Locate the cell with the specified text and output its [x, y] center coordinate. 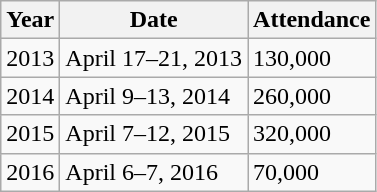
Date [154, 20]
130,000 [312, 58]
320,000 [312, 134]
Year [30, 20]
70,000 [312, 172]
2013 [30, 58]
2016 [30, 172]
April 17–21, 2013 [154, 58]
Attendance [312, 20]
April 9–13, 2014 [154, 96]
April 7–12, 2015 [154, 134]
2015 [30, 134]
April 6–7, 2016 [154, 172]
260,000 [312, 96]
2014 [30, 96]
